Provide the [x, y] coordinate of the cell's center where the given text is located.  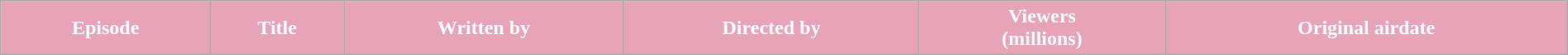
Viewers(millions) [1042, 28]
Title [278, 28]
Episode [106, 28]
Written by [485, 28]
Directed by [771, 28]
Original airdate [1366, 28]
